Return (x, y) of the center of cell containing provided text 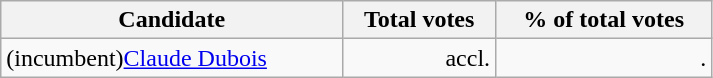
Candidate (172, 20)
. (604, 58)
accl. (420, 58)
% of total votes (604, 20)
Total votes (420, 20)
(incumbent)Claude Dubois (172, 58)
